Identify which cell holds the provided text, then report its [x, y] central coordinate. 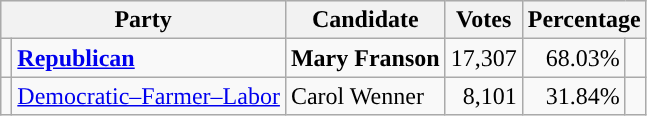
Votes [484, 20]
Mary Franson [365, 58]
31.84% [574, 96]
Republican [149, 58]
Democratic–Farmer–Labor [149, 96]
Party [144, 20]
Percentage [584, 20]
Carol Wenner [365, 96]
Candidate [365, 20]
8,101 [484, 96]
17,307 [484, 58]
68.03% [574, 58]
